For the text-containing cell, return its midpoint in (X, Y) coordinate format. 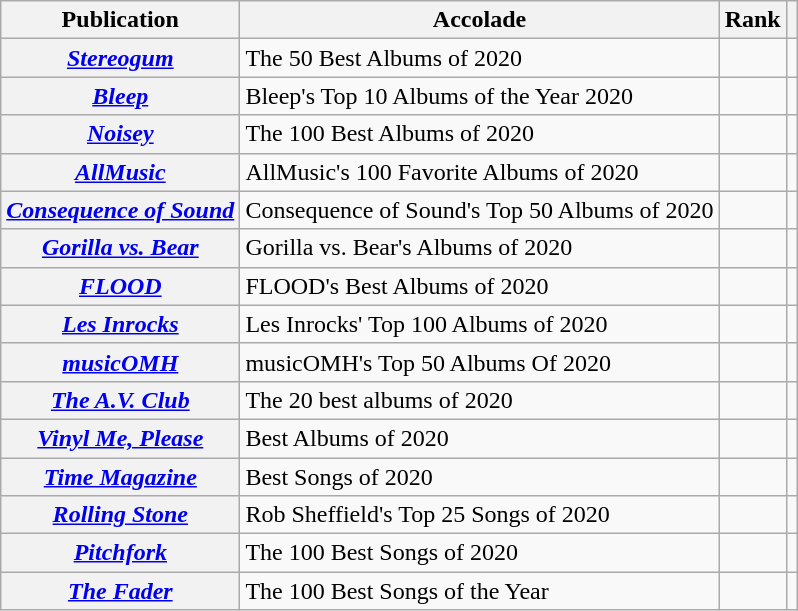
The 50 Best Albums of 2020 (480, 58)
Consequence of Sound's Top 50 Albums of 2020 (480, 210)
Rank (752, 20)
Publication (120, 20)
Stereogum (120, 58)
The 100 Best Albums of 2020 (480, 134)
Accolade (480, 20)
The A.V. Club (120, 400)
Gorilla vs. Bear's Albums of 2020 (480, 248)
Bleep (120, 96)
The 100 Best Songs of 2020 (480, 553)
The Fader (120, 591)
FLOOD's Best Albums of 2020 (480, 286)
Time Magazine (120, 477)
Consequence of Sound (120, 210)
Les Inrocks' Top 100 Albums of 2020 (480, 324)
The 20 best albums of 2020 (480, 400)
FLOOD (120, 286)
musicOMH's Top 50 Albums Of 2020 (480, 362)
Pitchfork (120, 553)
AllMusic's 100 Favorite Albums of 2020 (480, 172)
Gorilla vs. Bear (120, 248)
Rob Sheffield's Top 25 Songs of 2020 (480, 515)
Vinyl Me, Please (120, 438)
AllMusic (120, 172)
Best Songs of 2020 (480, 477)
The 100 Best Songs of the Year (480, 591)
Noisey (120, 134)
Bleep's Top 10 Albums of the Year 2020 (480, 96)
musicOMH (120, 362)
Rolling Stone (120, 515)
Best Albums of 2020 (480, 438)
Les Inrocks (120, 324)
